Locate the cell with the specified text and output its (X, Y) center coordinate. 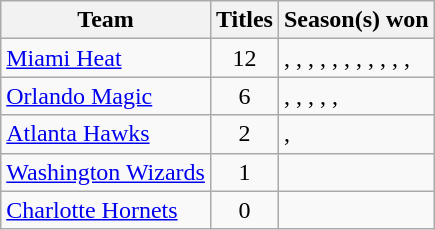
Season(s) won (356, 20)
1 (244, 172)
, , , , , (356, 96)
12 (244, 58)
Washington Wizards (106, 172)
Titles (244, 20)
, , , , , , , , , , , (356, 58)
Team (106, 20)
Atlanta Hawks (106, 134)
Miami Heat (106, 58)
0 (244, 210)
Orlando Magic (106, 96)
Charlotte Hornets (106, 210)
2 (244, 134)
, (356, 134)
6 (244, 96)
